Return (x, y) of the center of cell containing provided text 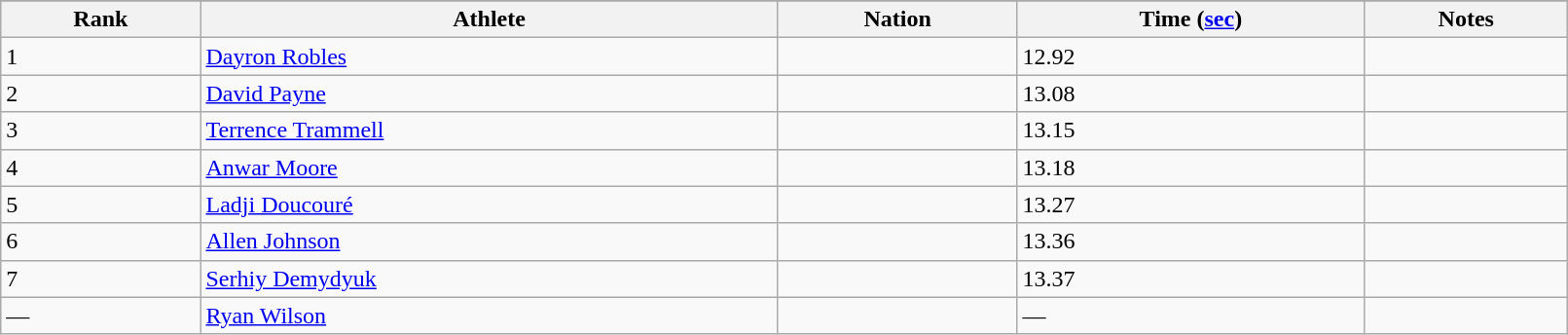
7 (101, 279)
13.36 (1191, 242)
Ladji Doucouré (489, 205)
Nation (897, 19)
13.27 (1191, 205)
13.37 (1191, 279)
Terrence Trammell (489, 130)
13.08 (1191, 93)
Ryan Wilson (489, 316)
1 (101, 56)
David Payne (489, 93)
Serhiy Demydyuk (489, 279)
Athlete (489, 19)
13.18 (1191, 167)
12.92 (1191, 56)
Allen Johnson (489, 242)
4 (101, 167)
Anwar Moore (489, 167)
Dayron Robles (489, 56)
6 (101, 242)
13.15 (1191, 130)
Rank (101, 19)
2 (101, 93)
Notes (1466, 19)
5 (101, 205)
Time (sec) (1191, 19)
3 (101, 130)
